Output the [x, y] coordinate of the center of the cell containing the given text.  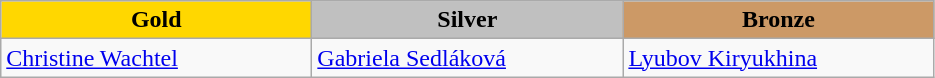
Silver [468, 20]
Bronze [778, 20]
Christine Wachtel [156, 58]
Lyubov Kiryukhina [778, 58]
Gabriela Sedláková [468, 58]
Gold [156, 20]
